From the cell containing the given text, extract its center point as [X, Y] coordinate. 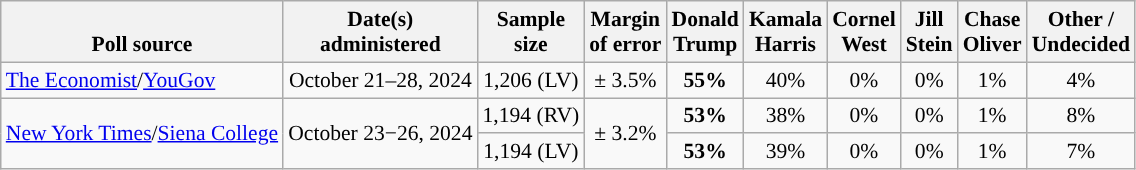
1,206 (LV) [532, 80]
8% [1081, 116]
± 3.5% [625, 80]
Other /Undecided [1081, 32]
40% [786, 80]
55% [704, 80]
Samplesize [532, 32]
1,194 (RV) [532, 116]
KamalaHarris [786, 32]
7% [1081, 152]
CornelWest [864, 32]
October 23−26, 2024 [380, 134]
October 21–28, 2024 [380, 80]
Poll source [142, 32]
4% [1081, 80]
1,194 (LV) [532, 152]
DonaldTrump [704, 32]
New York Times/Siena College [142, 134]
± 3.2% [625, 134]
39% [786, 152]
38% [786, 116]
JillStein [930, 32]
ChaseOliver [992, 32]
Date(s)administered [380, 32]
The Economist/YouGov [142, 80]
Marginof error [625, 32]
